Output the (x, y) coordinate of the center of the cell containing the given text.  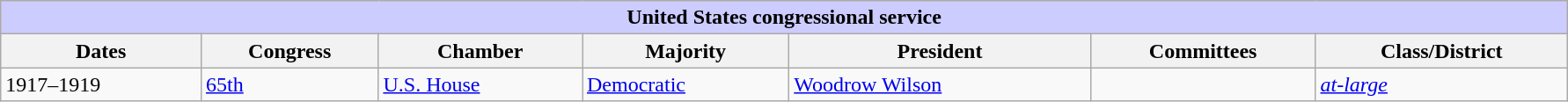
Congress (289, 51)
Class/District (1441, 51)
United States congressional service (785, 18)
Majority (686, 51)
Woodrow Wilson (940, 84)
President (940, 51)
Democratic (686, 84)
1917–1919 (101, 84)
at-large (1441, 84)
Dates (101, 51)
65th (289, 84)
Chamber (480, 51)
U.S. House (480, 84)
Committees (1203, 51)
